Return [x, y] of the center of cell containing provided text 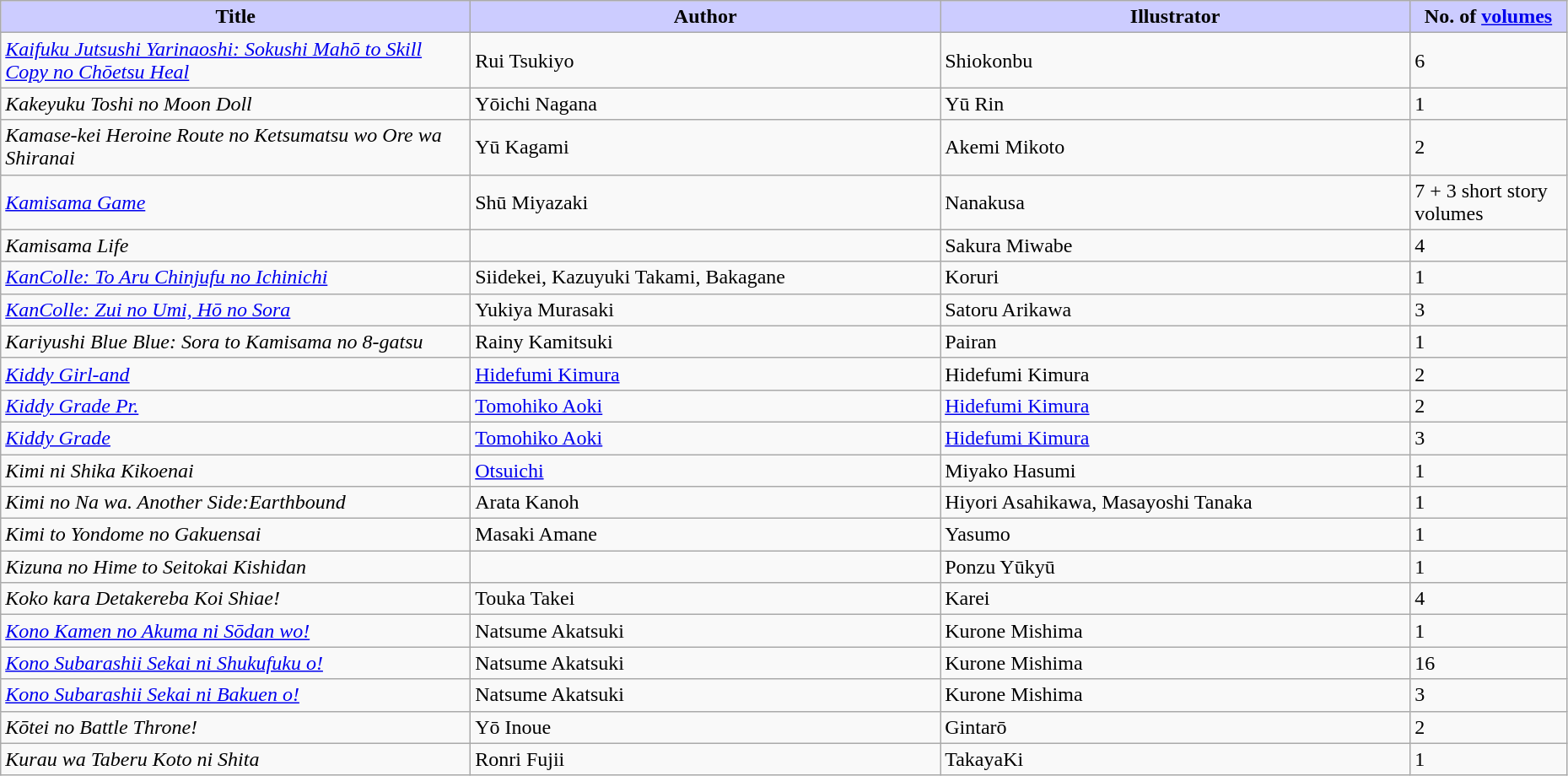
Shiokonbu [1176, 61]
Yōichi Nagana [705, 104]
6 [1489, 61]
Miyako Hasumi [1176, 470]
Koruri [1176, 278]
7 + 3 short story volumes [1489, 202]
Kaifuku Jutsushi Yarinaoshi: Sokushi Mahō to Skill Copy no Chōetsu Heal [236, 61]
Kono Subarashii Sekai ni Bakuen o! [236, 695]
Yō Inoue [705, 727]
Rainy Kamitsuki [705, 342]
Ponzu Yūkyū [1176, 567]
KanColle: To Aru Chinjufu no Ichinichi [236, 278]
Kizuna no Hime to Seitokai Kishidan [236, 567]
Author [705, 17]
Kamisama Life [236, 245]
Kiddy Girl-and [236, 374]
Masaki Amane [705, 535]
Nanakusa [1176, 202]
Title [236, 17]
Kono Subarashii Sekai ni Shukufuku o! [236, 663]
KanColle: Zui no Umi, Hō no Sora [236, 310]
Yū Kagami [705, 147]
Kariyushi Blue Blue: Sora to Kamisama no 8-gatsu [236, 342]
Siidekei, Kazuyuki Takami, Bakagane [705, 278]
No. of volumes [1489, 17]
Illustrator [1176, 17]
Yukiya Murasaki [705, 310]
Arata Kanoh [705, 503]
Yasumo [1176, 535]
Akemi Mikoto [1176, 147]
Kakeyuku Toshi no Moon Doll [236, 104]
Kamisama Game [236, 202]
Ronri Fujii [705, 759]
Kono Kamen no Akuma ni Sōdan wo! [236, 631]
Kiddy Grade [236, 438]
Rui Tsukiyo [705, 61]
TakayaKi [1176, 759]
Kimi no Na wa. Another Side:Earthbound [236, 503]
Kiddy Grade Pr. [236, 406]
Satoru Arikawa [1176, 310]
16 [1489, 663]
Sakura Miwabe [1176, 245]
Kōtei no Battle Throne! [236, 727]
Karei [1176, 599]
Kamase-kei Heroine Route no Ketsumatsu wo Ore wa Shiranai [236, 147]
Kimi ni Shika Kikoenai [236, 470]
Kurau wa Taberu Koto ni Shita [236, 759]
Kimi to Yondome no Gakuensai [236, 535]
Shū Miyazaki [705, 202]
Touka Takei [705, 599]
Pairan [1176, 342]
Gintarō [1176, 727]
Otsuichi [705, 470]
Yū Rin [1176, 104]
Koko kara Detakereba Koi Shiae! [236, 599]
Hiyori Asahikawa, Masayoshi Tanaka [1176, 503]
